Pinpoint the cell where the given text exists, returning its [X, Y] midpoint coordinate. 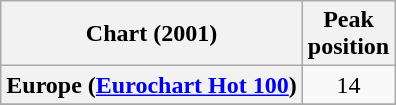
14 [348, 85]
Chart (2001) [152, 34]
Europe (Eurochart Hot 100) [152, 85]
Peakposition [348, 34]
